From the cell containing the given text, extract its center point as [x, y] coordinate. 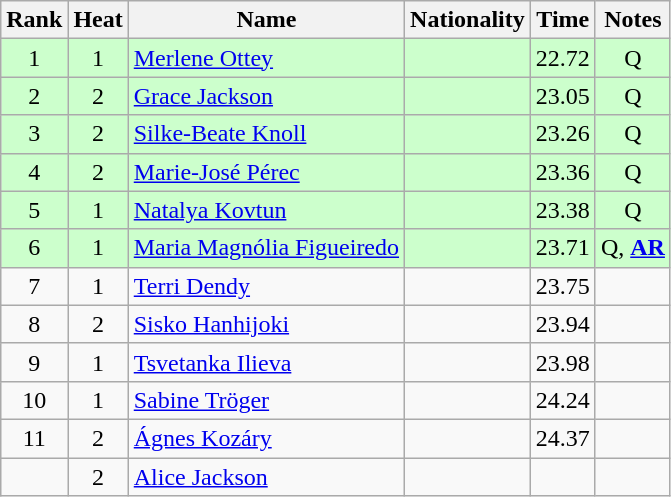
8 [34, 324]
23.75 [562, 286]
Grace Jackson [266, 96]
23.38 [562, 210]
23.26 [562, 134]
3 [34, 134]
11 [34, 438]
Terri Dendy [266, 286]
Ágnes Kozáry [266, 438]
22.72 [562, 58]
Rank [34, 20]
23.98 [562, 362]
Name [266, 20]
23.36 [562, 172]
10 [34, 400]
5 [34, 210]
Maria Magnólia Figueiredo [266, 248]
Heat [98, 20]
Tsvetanka Ilieva [266, 362]
23.05 [562, 96]
Q, AR [632, 248]
6 [34, 248]
Marie-José Pérec [266, 172]
Alice Jackson [266, 477]
Nationality [468, 20]
Natalya Kovtun [266, 210]
23.71 [562, 248]
Sisko Hanhijoki [266, 324]
7 [34, 286]
Merlene Ottey [266, 58]
Silke-Beate Knoll [266, 134]
4 [34, 172]
Time [562, 20]
23.94 [562, 324]
24.37 [562, 438]
9 [34, 362]
Sabine Tröger [266, 400]
24.24 [562, 400]
Notes [632, 20]
